From the cell containing the given text, extract its center point as [X, Y] coordinate. 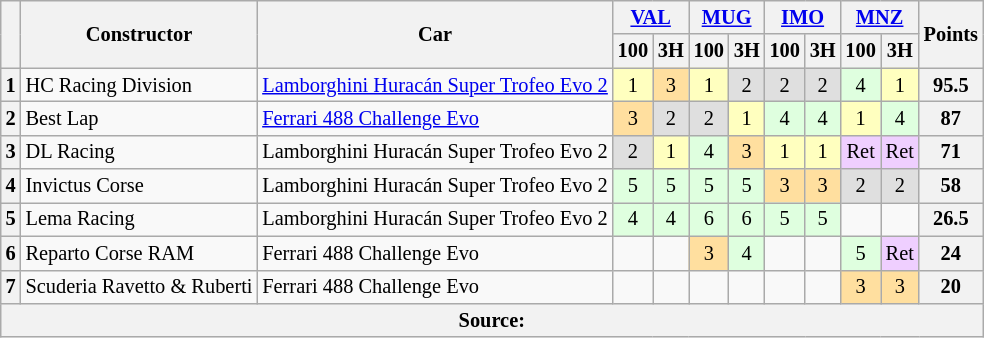
HC Racing Division [140, 85]
95.5 [951, 85]
MUG [727, 17]
IMO [803, 17]
20 [951, 287]
MNZ [880, 17]
87 [951, 118]
58 [951, 186]
Lema Racing [140, 219]
Reparto Corse RAM [140, 253]
Best Lap [140, 118]
71 [951, 152]
24 [951, 253]
VAL [651, 17]
Constructor [140, 34]
Source: [492, 320]
Invictus Corse [140, 186]
DL Racing [140, 152]
7 [11, 287]
Points [951, 34]
Scuderia Ravetto & Ruberti [140, 287]
Car [434, 34]
26.5 [951, 219]
